For the text-containing cell, return its midpoint in (x, y) coordinate format. 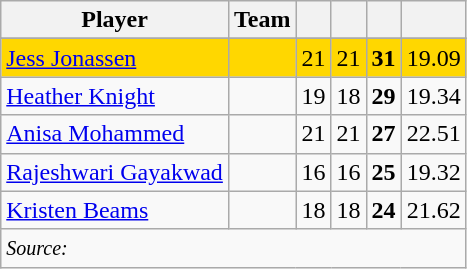
Team (262, 20)
Player (115, 20)
21.62 (434, 210)
19.32 (434, 172)
19 (314, 96)
Heather Knight (115, 96)
Jess Jonassen (115, 58)
24 (384, 210)
31 (384, 58)
19.09 (434, 58)
Anisa Mohammed (115, 134)
25 (384, 172)
22.51 (434, 134)
Kristen Beams (115, 210)
Source: (234, 248)
27 (384, 134)
19.34 (434, 96)
29 (384, 96)
Rajeshwari Gayakwad (115, 172)
